Find where the given text appears and provide that cell's center as [X, Y] coordinate. 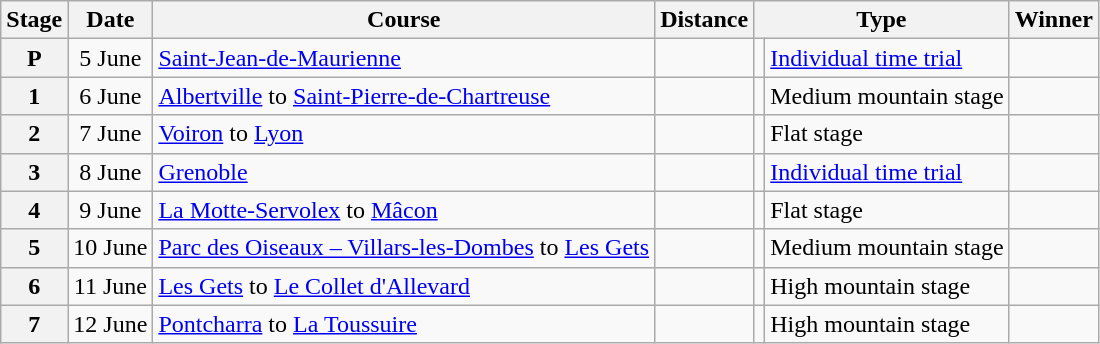
1 [34, 96]
6 [34, 286]
7 [34, 324]
10 June [110, 248]
Course [404, 20]
Parc des Oiseaux – Villars-les-Dombes to Les Gets [404, 248]
11 June [110, 286]
Grenoble [404, 172]
Date [110, 20]
La Motte-Servolex to Mâcon [404, 210]
Pontcharra to La Toussuire [404, 324]
Voiron to Lyon [404, 134]
7 June [110, 134]
P [34, 58]
8 June [110, 172]
Type [882, 20]
Distance [704, 20]
3 [34, 172]
12 June [110, 324]
4 [34, 210]
5 [34, 248]
Winner [1054, 20]
Albertville to Saint-Pierre-de-Chartreuse [404, 96]
9 June [110, 210]
Saint-Jean-de-Maurienne [404, 58]
6 June [110, 96]
Stage [34, 20]
Les Gets to Le Collet d'Allevard [404, 286]
5 June [110, 58]
2 [34, 134]
